Locate the cell with the specified text and output its [X, Y] center coordinate. 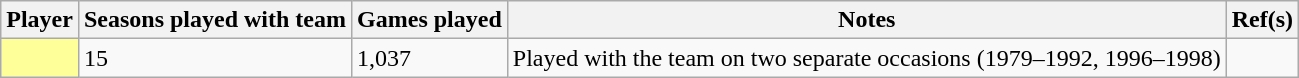
Games played [430, 20]
1,037 [430, 58]
Notes [866, 20]
Player [40, 20]
Ref(s) [1262, 20]
Seasons played with team [214, 20]
15 [214, 58]
Played with the team on two separate occasions (1979–1992, 1996–1998) [866, 58]
